Provide the [X, Y] coordinate of the cell's center where the given text is located.  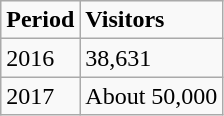
2016 [40, 58]
38,631 [152, 58]
Visitors [152, 20]
Period [40, 20]
2017 [40, 96]
About 50,000 [152, 96]
